Return (X, Y) of the center of cell containing provided text 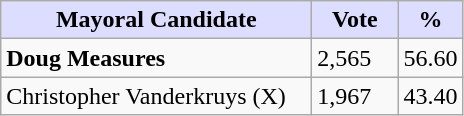
Vote (355, 20)
Mayoral Candidate (156, 20)
43.40 (430, 96)
Christopher Vanderkruys (X) (156, 96)
1,967 (355, 96)
56.60 (430, 58)
Doug Measures (156, 58)
2,565 (355, 58)
% (430, 20)
